From the cell containing the given text, extract its center point as (x, y) coordinate. 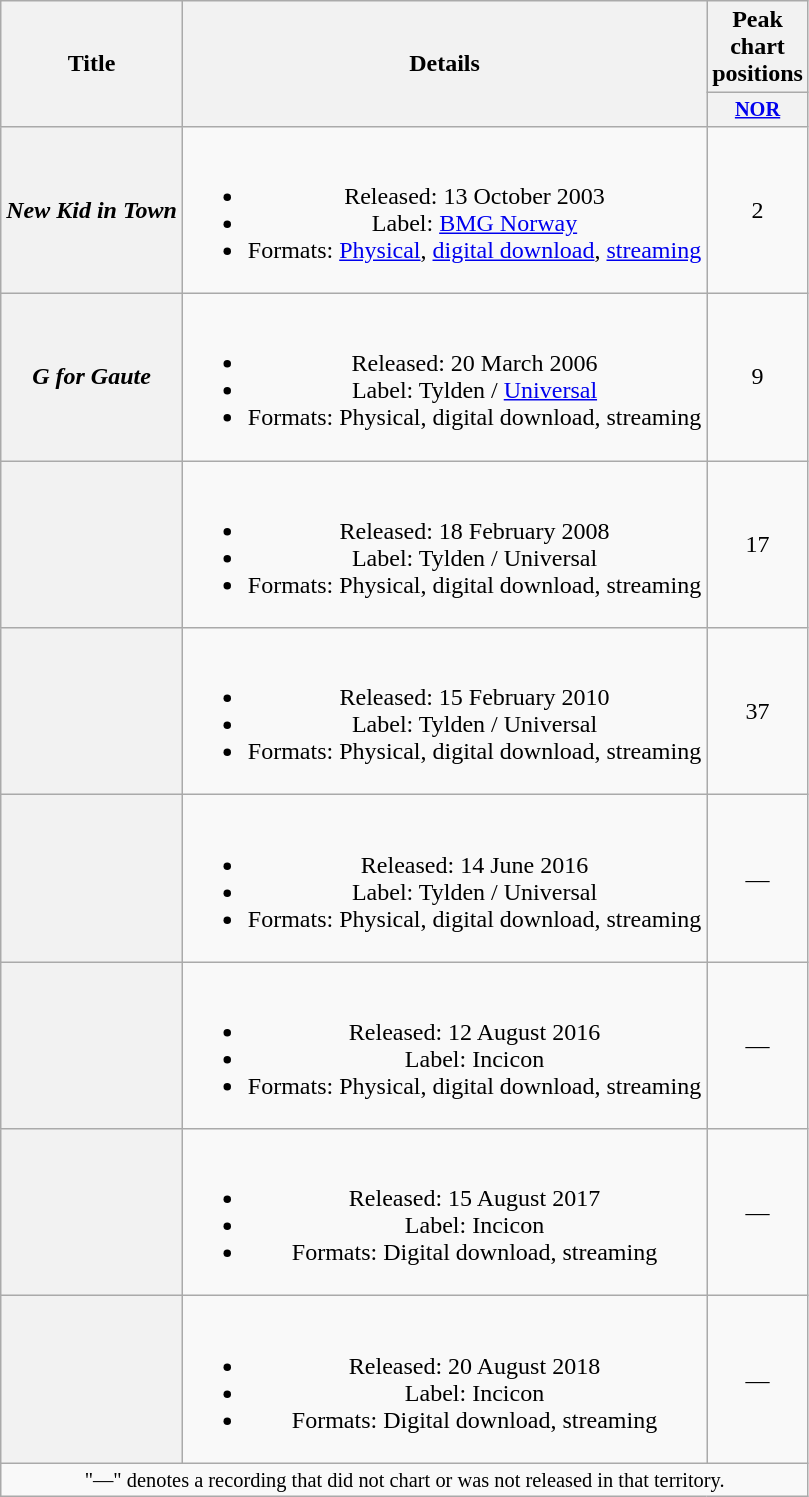
Released: 18 February 2008Label: Tylden / UniversalFormats: Physical, digital download, streaming (444, 544)
37 (758, 712)
Released: 14 June 2016Label: Tylden / UniversalFormats: Physical, digital download, streaming (444, 878)
Released: 20 March 2006Label: Tylden / UniversalFormats: Physical, digital download, streaming (444, 378)
Released: 20 August 2018Label: InciconFormats: Digital download, streaming (444, 1380)
Title (92, 64)
Released: 15 August 2017Label: InciconFormats: Digital download, streaming (444, 1212)
Peak chart positions (758, 47)
Details (444, 64)
Released: 13 October 2003Label: BMG NorwayFormats: Physical, digital download, streaming (444, 210)
New Kid in Town (92, 210)
G for Gaute (92, 378)
17 (758, 544)
9 (758, 378)
Released: 15 February 2010Label: Tylden / UniversalFormats: Physical, digital download, streaming (444, 712)
2 (758, 210)
"—" denotes a recording that did not chart or was not released in that territory. (405, 1480)
Released: 12 August 2016Label: InciconFormats: Physical, digital download, streaming (444, 1046)
NOR (758, 110)
